Capture the cell that displays the provided text and extract its (X, Y) central coordinate. 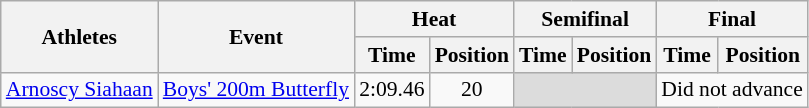
Athletes (80, 36)
Arnoscy Siahaan (80, 90)
Boys' 200m Butterfly (256, 90)
Event (256, 36)
Heat (434, 19)
20 (472, 90)
Did not advance (732, 90)
2:09.46 (392, 90)
Semifinal (585, 19)
Final (732, 19)
